Pinpoint the cell where the given text exists, returning its [x, y] midpoint coordinate. 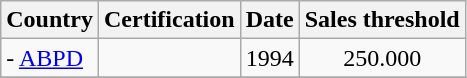
1994 [270, 58]
Date [270, 20]
- ABPD [50, 58]
Sales threshold [382, 20]
Country [50, 20]
Certification [169, 20]
250.000 [382, 58]
